From the cell containing the given text, extract its center point as [x, y] coordinate. 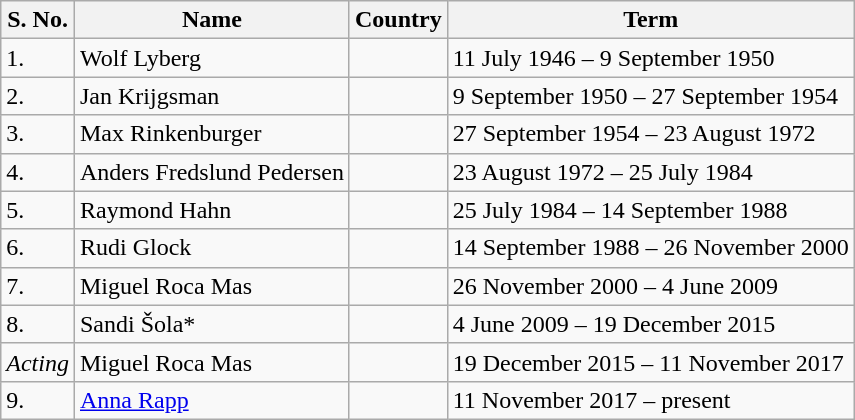
Rudi Glock [212, 248]
19 December 2015 – 11 November 2017 [650, 362]
27 September 1954 – 23 August 1972 [650, 134]
Raymond Hahn [212, 210]
11 November 2017 – present [650, 400]
Anders Fredslund Pedersen [212, 172]
2. [38, 96]
Name [212, 20]
3. [38, 134]
Country [398, 20]
4. [38, 172]
9 September 1950 – 27 September 1954 [650, 96]
5. [38, 210]
11 July 1946 – 9 September 1950 [650, 58]
Max Rinkenburger [212, 134]
1. [38, 58]
Wolf Lyberg [212, 58]
Jan Krijgsman [212, 96]
8. [38, 324]
23 August 1972 – 25 July 1984 [650, 172]
Term [650, 20]
7. [38, 286]
9. [38, 400]
4 June 2009 – 19 December 2015 [650, 324]
Anna Rapp [212, 400]
Sandi Šola* [212, 324]
Acting [38, 362]
S. No. [38, 20]
14 September 1988 – 26 November 2000 [650, 248]
26 November 2000 – 4 June 2009 [650, 286]
6. [38, 248]
25 July 1984 – 14 September 1988 [650, 210]
